Identify which cell holds the provided text, then report its (X, Y) central coordinate. 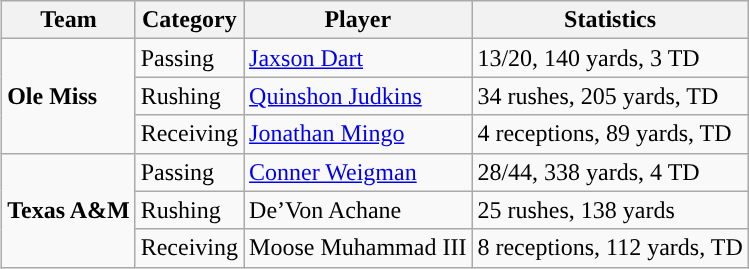
Ole Miss (69, 96)
4 receptions, 89 yards, TD (610, 134)
25 rushes, 138 yards (610, 210)
Conner Weigman (358, 172)
34 rushes, 205 yards, TD (610, 96)
De’Von Achane (358, 210)
Category (189, 20)
Jonathan Mingo (358, 134)
Player (358, 20)
Jaxson Dart (358, 58)
13/20, 140 yards, 3 TD (610, 58)
8 receptions, 112 yards, TD (610, 248)
28/44, 338 yards, 4 TD (610, 172)
Statistics (610, 20)
Moose Muhammad III (358, 248)
Team (69, 20)
Texas A&M (69, 210)
Quinshon Judkins (358, 96)
